Return [x, y] of the center of cell containing provided text 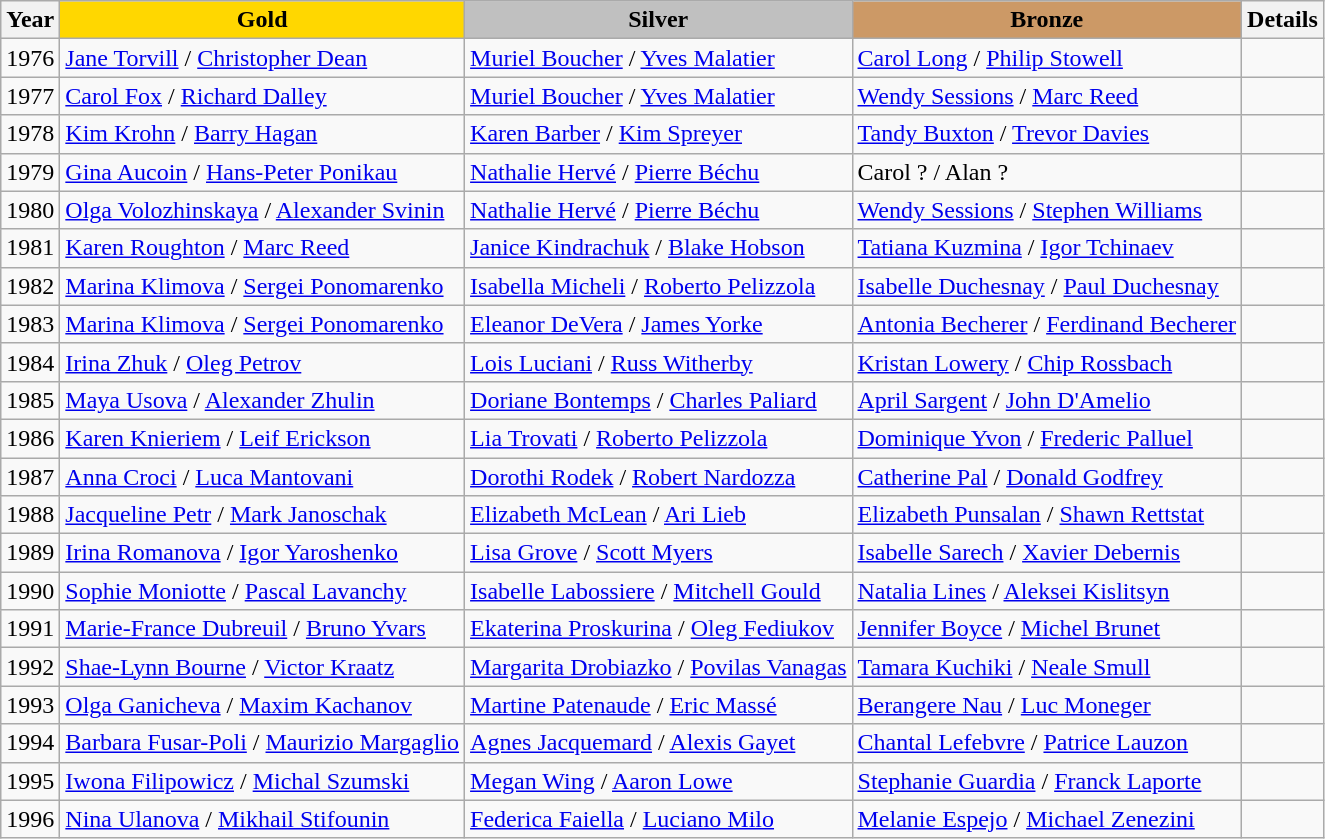
1988 [30, 515]
1991 [30, 629]
Lisa Grove / Scott Myers [658, 553]
Dominique Yvon / Frederic Palluel [1047, 438]
Isabelle Sarech / Xavier Debernis [1047, 553]
Berangere Nau / Luc Moneger [1047, 705]
1977 [30, 96]
Gold [262, 20]
1990 [30, 591]
Karen Knieriem / Leif Erickson [262, 438]
Silver [658, 20]
Agnes Jacquemard / Alexis Gayet [658, 743]
1994 [30, 743]
1976 [30, 58]
1987 [30, 477]
Carol Long / Philip Stowell [1047, 58]
1985 [30, 400]
Lois Luciani / Russ Witherby [658, 362]
Jane Torvill / Christopher Dean [262, 58]
1996 [30, 819]
April Sargent / John D'Amelio [1047, 400]
Antonia Becherer / Ferdinand Becherer [1047, 324]
1984 [30, 362]
Year [30, 20]
Carol ? / Alan ? [1047, 172]
Karen Roughton / Marc Reed [262, 248]
Tatiana Kuzmina / Igor Tchinaev [1047, 248]
Tandy Buxton / Trevor Davies [1047, 134]
Elizabeth McLean / Ari Lieb [658, 515]
Shae-Lynn Bourne / Victor Kraatz [262, 667]
Gina Aucoin / Hans-Peter Ponikau [262, 172]
Barbara Fusar-Poli / Maurizio Margaglio [262, 743]
Martine Patenaude / Eric Massé [658, 705]
Olga Ganicheva / Maxim Kachanov [262, 705]
Irina Romanova / Igor Yaroshenko [262, 553]
1978 [30, 134]
Wendy Sessions / Stephen Williams [1047, 210]
Karen Barber / Kim Spreyer [658, 134]
1989 [30, 553]
Melanie Espejo / Michael Zenezini [1047, 819]
Kristan Lowery / Chip Rossbach [1047, 362]
Sophie Moniotte / Pascal Lavanchy [262, 591]
Wendy Sessions / Marc Reed [1047, 96]
Eleanor DeVera / James Yorke [658, 324]
Maya Usova / Alexander Zhulin [262, 400]
Dorothi Rodek / Robert Nardozza [658, 477]
Stephanie Guardia / Franck Laporte [1047, 781]
Elizabeth Punsalan / Shawn Rettstat [1047, 515]
Margarita Drobiazko / Povilas Vanagas [658, 667]
Jacqueline Petr / Mark Janoschak [262, 515]
Doriane Bontemps / Charles Paliard [658, 400]
Nina Ulanova / Mikhail Stifounin [262, 819]
Kim Krohn / Barry Hagan [262, 134]
Natalia Lines / Aleksei Kislitsyn [1047, 591]
1981 [30, 248]
1993 [30, 705]
Iwona Filipowicz / Michal Szumski [262, 781]
Janice Kindrachuk / Blake Hobson [658, 248]
1980 [30, 210]
Olga Volozhinskaya / Alexander Svinin [262, 210]
1979 [30, 172]
Anna Croci / Luca Mantovani [262, 477]
Bronze [1047, 20]
Megan Wing / Aaron Lowe [658, 781]
1983 [30, 324]
Details [1283, 20]
1986 [30, 438]
Lia Trovati / Roberto Pelizzola [658, 438]
Isabelle Duchesnay / Paul Duchesnay [1047, 286]
Chantal Lefebvre / Patrice Lauzon [1047, 743]
Federica Faiella / Luciano Milo [658, 819]
Irina Zhuk / Oleg Petrov [262, 362]
1982 [30, 286]
Tamara Kuchiki / Neale Smull [1047, 667]
1995 [30, 781]
Ekaterina Proskurina / Oleg Fediukov [658, 629]
Catherine Pal / Donald Godfrey [1047, 477]
Isabella Micheli / Roberto Pelizzola [658, 286]
Isabelle Labossiere / Mitchell Gould [658, 591]
1992 [30, 667]
Marie-France Dubreuil / Bruno Yvars [262, 629]
Jennifer Boyce / Michel Brunet [1047, 629]
Carol Fox / Richard Dalley [262, 96]
